Locate the cell with the specified text and output its (X, Y) center coordinate. 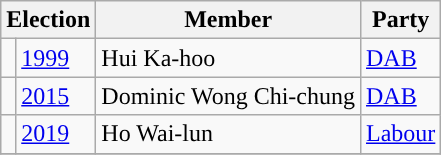
Hui Ka-hoo (228, 58)
2015 (56, 96)
Party (400, 20)
1999 (56, 58)
Ho Wai-lun (228, 134)
Member (228, 20)
Dominic Wong Chi-chung (228, 96)
Labour (400, 134)
2019 (56, 134)
Election (48, 20)
